Detect which cell encompasses the target text, then output its [x, y] center coordinate. 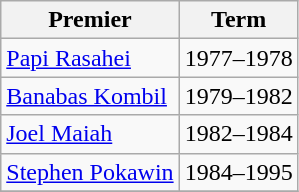
1977–1978 [238, 58]
1979–1982 [238, 96]
Joel Maiah [90, 134]
Term [238, 20]
Stephen Pokawin [90, 172]
Banabas Kombil [90, 96]
1982–1984 [238, 134]
Papi Rasahei [90, 58]
Premier [90, 20]
1984–1995 [238, 172]
